Provide the [X, Y] coordinate of the cell's center where the given text is located.  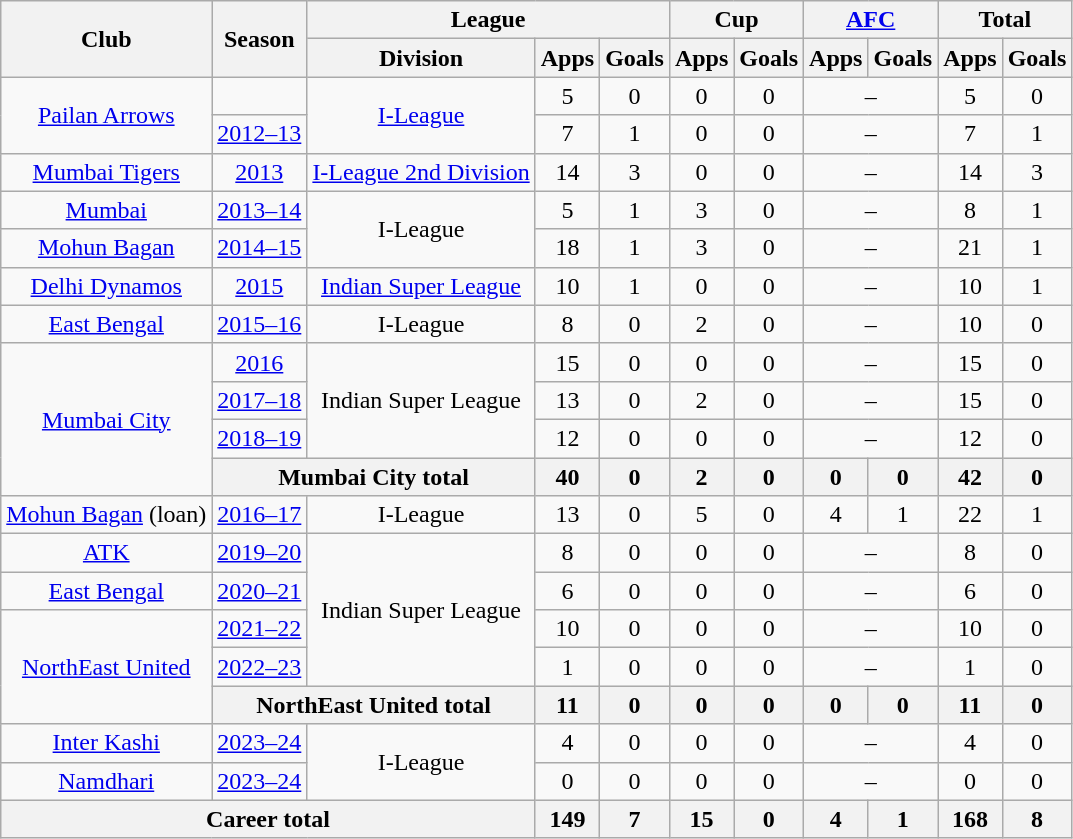
2014–15 [260, 248]
22 [970, 515]
Total [1005, 20]
2021–22 [260, 629]
2013 [260, 172]
ATK [106, 553]
Division [421, 58]
2016 [260, 362]
40 [567, 477]
149 [567, 819]
2015 [260, 286]
2017–18 [260, 400]
Career total [268, 819]
Mumbai Tigers [106, 172]
Mumbai City total [374, 477]
21 [970, 248]
2015–16 [260, 324]
2020–21 [260, 591]
League [488, 20]
Mohun Bagan [106, 248]
Season [260, 39]
2012–13 [260, 134]
Cup [736, 20]
18 [567, 248]
168 [970, 819]
Pailan Arrows [106, 115]
2022–23 [260, 667]
42 [970, 477]
2013–14 [260, 210]
2016–17 [260, 515]
NorthEast United total [374, 705]
2019–20 [260, 553]
Mohun Bagan (loan) [106, 515]
Inter Kashi [106, 743]
Delhi Dynamos [106, 286]
Mumbai [106, 210]
AFC [871, 20]
Club [106, 39]
Namdhari [106, 781]
2018–19 [260, 438]
NorthEast United [106, 667]
I-League 2nd Division [421, 172]
Mumbai City [106, 419]
